Capture the cell that displays the provided text and extract its [X, Y] central coordinate. 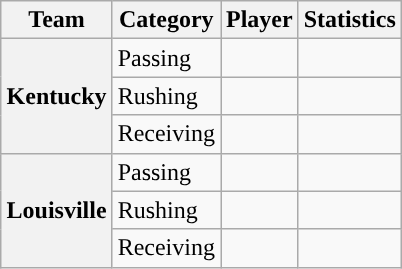
Category [166, 20]
Louisville [56, 210]
Kentucky [56, 96]
Team [56, 20]
Player [259, 20]
Statistics [350, 20]
